Find where the given text appears and provide that cell's center as (x, y) coordinate. 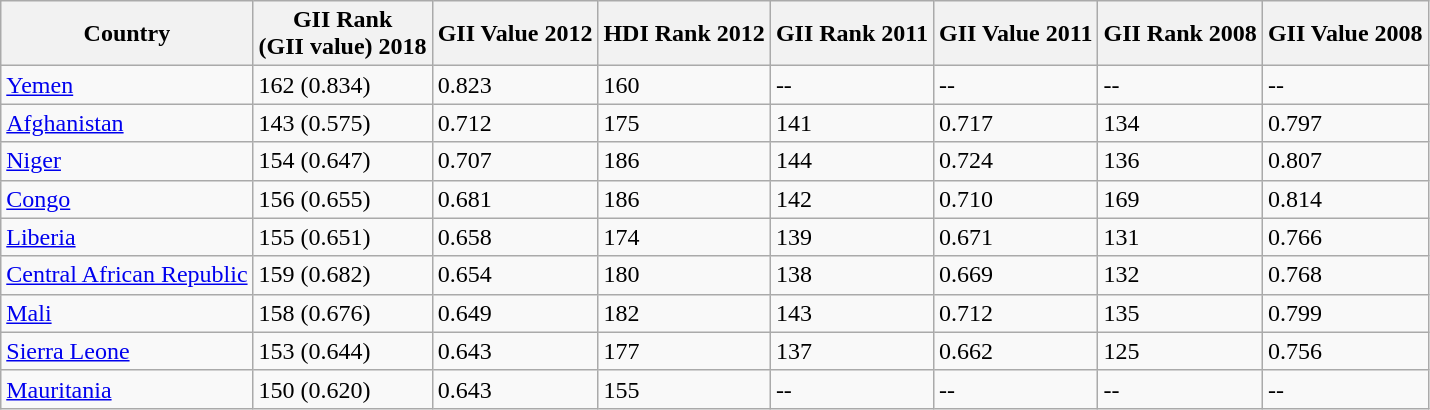
0.669 (1015, 275)
0.681 (515, 199)
134 (1180, 123)
GII Value 2011 (1015, 34)
0.658 (515, 237)
Afghanistan (127, 123)
132 (1180, 275)
174 (684, 237)
160 (684, 85)
0.710 (1015, 199)
139 (852, 237)
182 (684, 313)
GII Value 2012 (515, 34)
153 (0.644) (342, 351)
180 (684, 275)
Central African Republic (127, 275)
0.662 (1015, 351)
Yemen (127, 85)
Mali (127, 313)
0.707 (515, 161)
154 (0.647) (342, 161)
175 (684, 123)
138 (852, 275)
0.814 (1345, 199)
125 (1180, 351)
Congo (127, 199)
Mauritania (127, 389)
0.807 (1345, 161)
137 (852, 351)
GII Rank(GII value) 2018 (342, 34)
0.797 (1345, 123)
156 (0.655) (342, 199)
0.799 (1345, 313)
GII Rank 2011 (852, 34)
0.768 (1345, 275)
142 (852, 199)
0.766 (1345, 237)
0.649 (515, 313)
143 (852, 313)
155 (0.651) (342, 237)
143 (0.575) (342, 123)
159 (0.682) (342, 275)
0.724 (1015, 161)
177 (684, 351)
150 (0.620) (342, 389)
GII Rank 2008 (1180, 34)
136 (1180, 161)
Liberia (127, 237)
HDI Rank 2012 (684, 34)
0.756 (1345, 351)
131 (1180, 237)
135 (1180, 313)
Sierra Leone (127, 351)
Country (127, 34)
158 (0.676) (342, 313)
GII Value 2008 (1345, 34)
162 (0.834) (342, 85)
Niger (127, 161)
169 (1180, 199)
0.671 (1015, 237)
141 (852, 123)
0.823 (515, 85)
0.654 (515, 275)
155 (684, 389)
144 (852, 161)
0.717 (1015, 123)
